From the cell containing the given text, extract its center point as [x, y] coordinate. 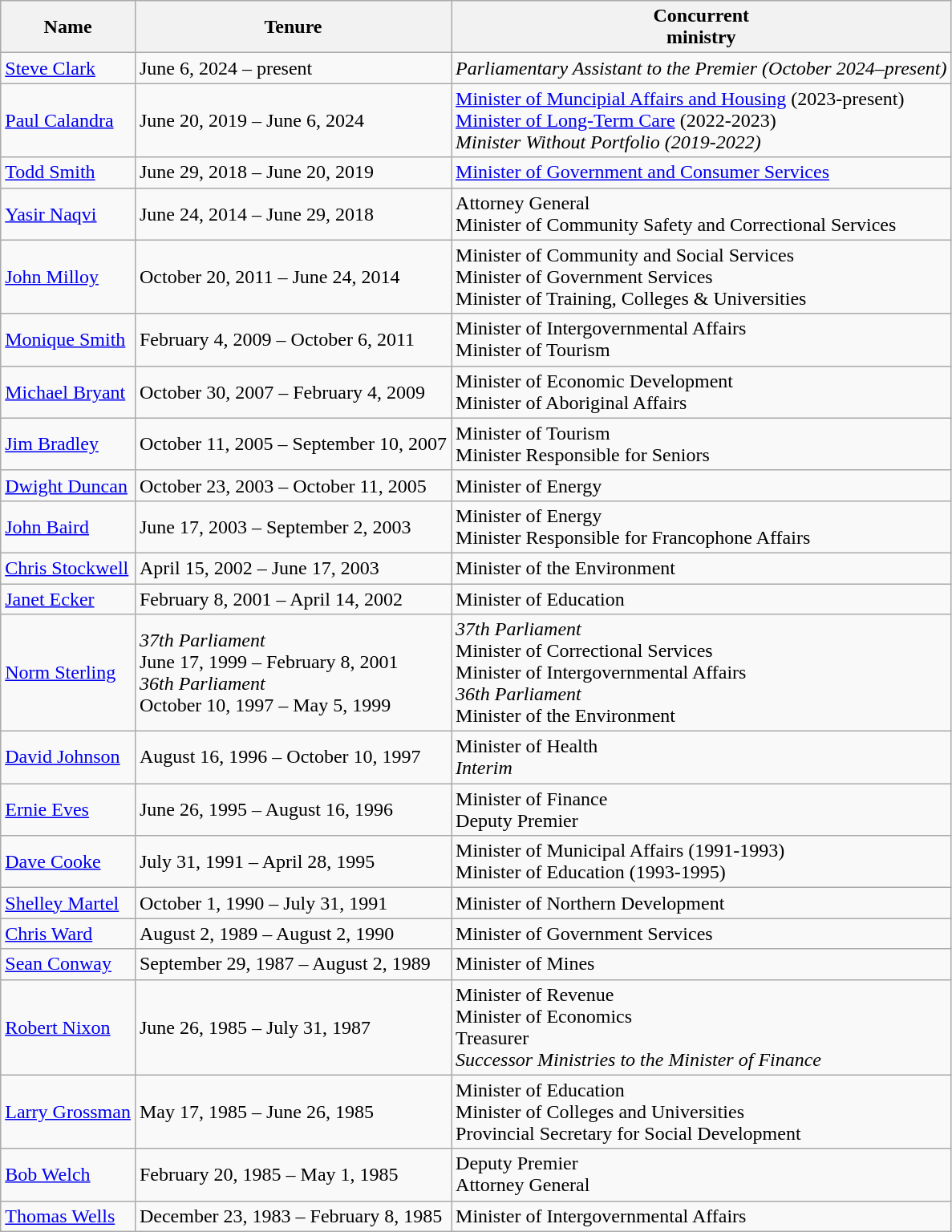
John Milloy [68, 277]
John Baird [68, 526]
Parliamentary Assistant to the Premier (October 2024–present) [701, 68]
May 17, 1985 – June 26, 1985 [293, 1112]
Shelley Martel [68, 903]
Minister of Mines [701, 964]
February 8, 2001 – April 14, 2002 [293, 599]
June 20, 2019 – June 6, 2024 [293, 120]
Paul Calandra [68, 120]
David Johnson [68, 757]
June 17, 2003 – September 2, 2003 [293, 526]
June 29, 2018 – June 20, 2019 [293, 172]
Sean Conway [68, 964]
Minister of Energy [701, 485]
Minister of EnergyMinister Responsible for Francophone Affairs [701, 526]
Minister of HealthInterim [701, 757]
February 20, 1985 – May 1, 1985 [293, 1174]
Dwight Duncan [68, 485]
July 31, 1991 – April 28, 1995 [293, 861]
Minister of Muncipial Affairs and Housing (2023-present)Minister of Long-Term Care (2022-2023)Minister Without Portfolio (2019-2022) [701, 120]
Minister of Economic DevelopmentMinister of Aboriginal Affairs [701, 391]
Todd Smith [68, 172]
Chris Ward [68, 934]
Name [68, 27]
June 24, 2014 – June 29, 2018 [293, 213]
Robert Nixon [68, 1027]
October 11, 2005 – September 10, 2007 [293, 444]
Larry Grossman [68, 1112]
Minister of Education [701, 599]
37th ParliamentMinister of Correctional ServicesMinister of Intergovernmental Affairs36th ParliamentMinister of the Environment [701, 673]
October 23, 2003 – October 11, 2005 [293, 485]
December 23, 1983 – February 8, 1985 [293, 1216]
Minister of RevenueMinister of EconomicsTreasurerSuccessor Ministries to the Minister of Finance [701, 1027]
Jim Bradley [68, 444]
Deputy PremierAttorney General [701, 1174]
Michael Bryant [68, 391]
Monique Smith [68, 340]
37th ParliamentJune 17, 1999 – February 8, 200136th ParliamentOctober 10, 1997 – May 5, 1999 [293, 673]
Norm Sterling [68, 673]
Minister of the Environment [701, 568]
Thomas Wells [68, 1216]
Ernie Eves [68, 810]
October 1, 1990 – July 31, 1991 [293, 903]
Minister of Community and Social Services Minister of Government ServicesMinister of Training, Colleges & Universities [701, 277]
October 20, 2011 – June 24, 2014 [293, 277]
Concurrentministry [701, 27]
October 30, 2007 – February 4, 2009 [293, 391]
Chris Stockwell [68, 568]
Minister of Intergovernmental AffairsMinister of Tourism [701, 340]
Minister of Government and Consumer Services [701, 172]
February 4, 2009 – October 6, 2011 [293, 340]
June 6, 2024 – present [293, 68]
Janet Ecker [68, 599]
Minister of FinanceDeputy Premier [701, 810]
Minister of Municipal Affairs (1991-1993)Minister of Education (1993-1995) [701, 861]
June 26, 1995 – August 16, 1996 [293, 810]
Dave Cooke [68, 861]
June 26, 1985 – July 31, 1987 [293, 1027]
Minister of Northern Development [701, 903]
September 29, 1987 – August 2, 1989 [293, 964]
Minister of Government Services [701, 934]
Yasir Naqvi [68, 213]
Minister of TourismMinister Responsible for Seniors [701, 444]
Tenure [293, 27]
August 2, 1989 – August 2, 1990 [293, 934]
Bob Welch [68, 1174]
Minister of Intergovernmental Affairs [701, 1216]
Attorney GeneralMinister of Community Safety and Correctional Services [701, 213]
August 16, 1996 – October 10, 1997 [293, 757]
April 15, 2002 – June 17, 2003 [293, 568]
Minister of EducationMinister of Colleges and UniversitiesProvincial Secretary for Social Development [701, 1112]
Steve Clark [68, 68]
